Search for the cell housing the specified text and yield its (x, y) center coordinate. 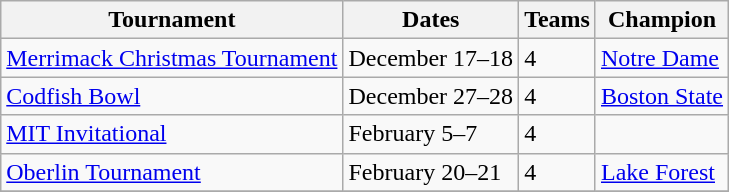
February 20–21 (431, 172)
Dates (431, 20)
February 5–7 (431, 134)
Notre Dame (662, 58)
Oberlin Tournament (172, 172)
Teams (558, 20)
Champion (662, 20)
Merrimack Christmas Tournament (172, 58)
Lake Forest (662, 172)
Boston State (662, 96)
Codfish Bowl (172, 96)
MIT Invitational (172, 134)
December 17–18 (431, 58)
December 27–28 (431, 96)
Tournament (172, 20)
